Return the [x, y] coordinate for the center point of the cell that contains the specified text.  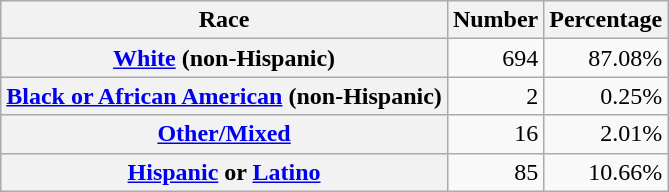
Race [224, 20]
Hispanic or Latino [224, 172]
2.01% [606, 134]
2 [495, 96]
16 [495, 134]
Percentage [606, 20]
87.08% [606, 58]
85 [495, 172]
10.66% [606, 172]
0.25% [606, 96]
Other/Mixed [224, 134]
Black or African American (non-Hispanic) [224, 96]
Number [495, 20]
694 [495, 58]
White (non-Hispanic) [224, 58]
